For the text-containing cell, return its midpoint in [X, Y] coordinate format. 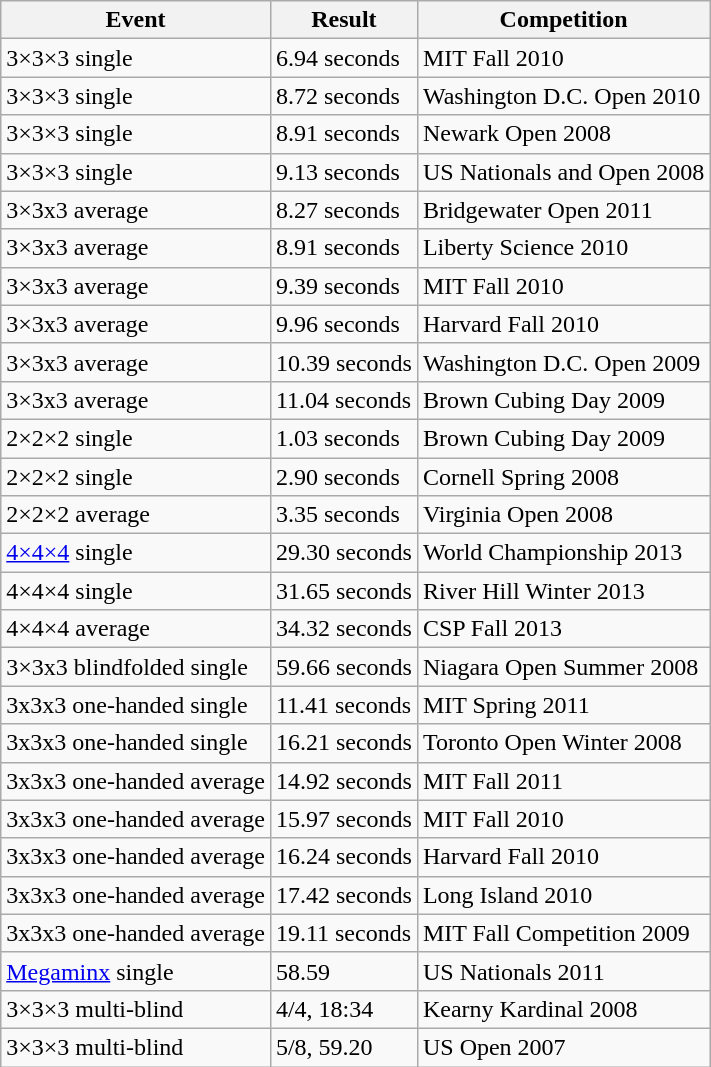
CSP Fall 2013 [563, 629]
MIT Fall 2011 [563, 781]
US Open 2007 [563, 1047]
Newark Open 2008 [563, 134]
World Championship 2013 [563, 553]
Result [344, 20]
Event [136, 20]
US Nationals 2011 [563, 971]
9.96 seconds [344, 324]
Long Island 2010 [563, 895]
19.11 seconds [344, 933]
Liberty Science 2010 [563, 248]
31.65 seconds [344, 591]
6.94 seconds [344, 58]
Washington D.C. Open 2010 [563, 96]
Virginia Open 2008 [563, 515]
Bridgewater Open 2011 [563, 210]
17.42 seconds [344, 895]
Cornell Spring 2008 [563, 477]
Niagara Open Summer 2008 [563, 667]
2.90 seconds [344, 477]
Kearny Kardinal 2008 [563, 1009]
US Nationals and Open 2008 [563, 172]
Megaminx single [136, 971]
Washington D.C. Open 2009 [563, 362]
5/8, 59.20 [344, 1047]
34.32 seconds [344, 629]
11.41 seconds [344, 705]
11.04 seconds [344, 400]
3×3x3 blindfolded single [136, 667]
29.30 seconds [344, 553]
10.39 seconds [344, 362]
9.13 seconds [344, 172]
15.97 seconds [344, 819]
4/4, 18:34 [344, 1009]
16.24 seconds [344, 857]
1.03 seconds [344, 438]
9.39 seconds [344, 286]
Competition [563, 20]
58.59 [344, 971]
MIT Spring 2011 [563, 705]
14.92 seconds [344, 781]
4×4×4 average [136, 629]
Toronto Open Winter 2008 [563, 743]
3.35 seconds [344, 515]
16.21 seconds [344, 743]
59.66 seconds [344, 667]
8.27 seconds [344, 210]
8.72 seconds [344, 96]
River Hill Winter 2013 [563, 591]
MIT Fall Competition 2009 [563, 933]
2×2×2 average [136, 515]
